Return (x, y) of the center of cell containing provided text 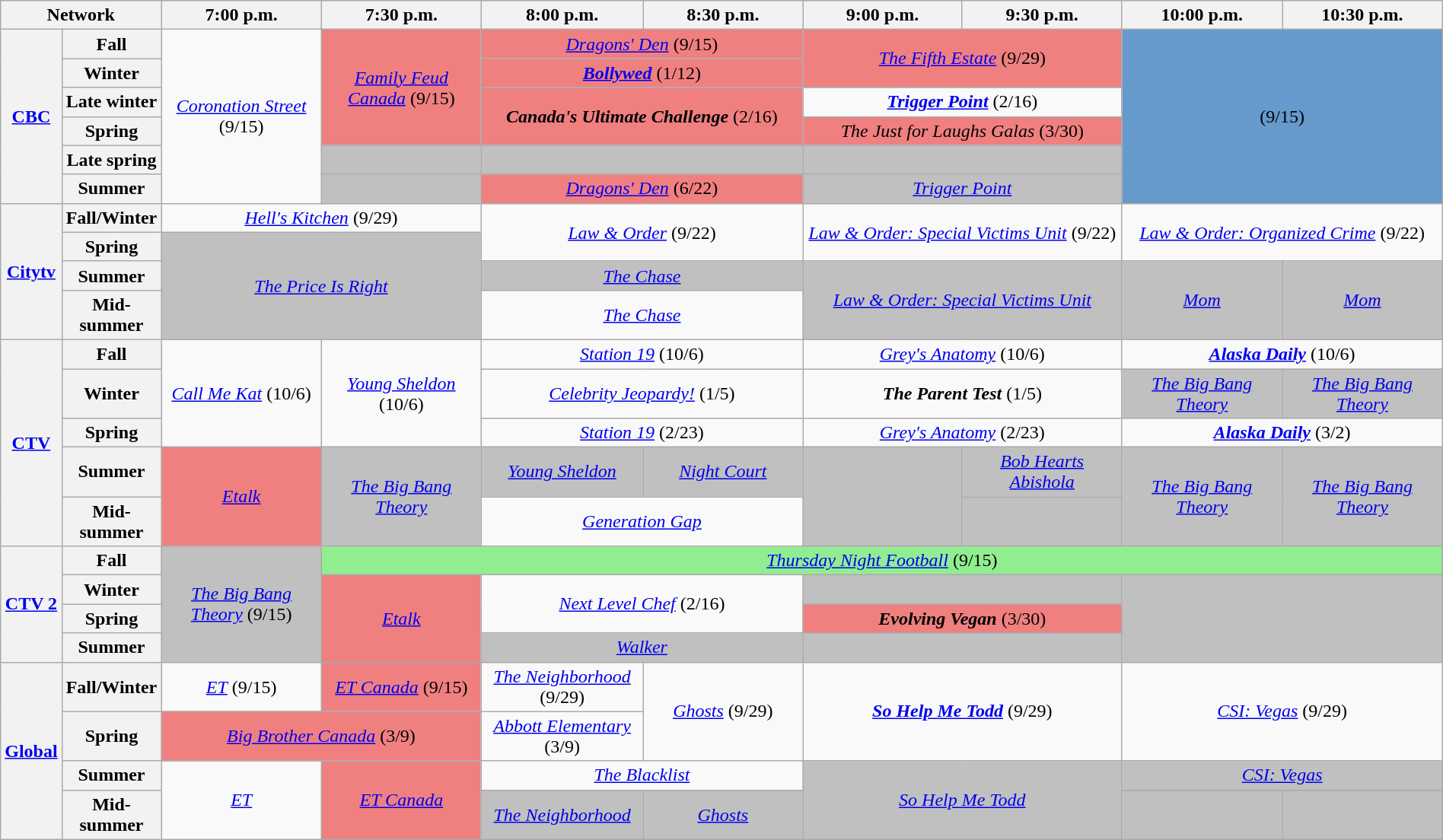
Hell's Kitchen (9/29) (321, 218)
Law & Order: Organized Crime (9/22) (1282, 232)
CSI: Vegas (9/29) (1282, 711)
Grey's Anatomy (2/23) (962, 433)
Alaska Daily (3/2) (1282, 433)
7:30 p.m. (402, 15)
ET Canada (402, 800)
Station 19 (2/23) (642, 433)
Network (81, 15)
Station 19 (10/6) (642, 354)
CTV 2 (31, 604)
CBC (31, 116)
So Help Me Todd (962, 800)
ET (9/15) (242, 686)
Citytv (31, 271)
The Neighborhood (9/29) (562, 686)
So Help Me Todd (9/29) (962, 711)
Walker (642, 647)
7:00 p.m. (242, 15)
Law & Order: Special Victims Unit (962, 300)
Law & Order (9/22) (642, 232)
Big Brother Canada (3/9) (321, 737)
Call Me Kat (10/6) (242, 393)
Young Sheldon (562, 472)
Dragons' Den (9/15) (642, 44)
Trigger Point (962, 189)
The Just for Laughs Galas (3/30) (962, 131)
The Parent Test (1/5) (962, 393)
Ghosts (723, 814)
Family Feud Canada (9/15) (402, 87)
The Fifth Estate (9/29) (962, 59)
Late winter (111, 102)
The Big Bang Theory (9/15) (242, 604)
10:00 p.m. (1202, 15)
Coronation Street (9/15) (242, 116)
Alaska Daily (10/6) (1282, 354)
CSI: Vegas (1282, 775)
(9/15) (1282, 116)
The Price Is Right (321, 286)
CTV (31, 443)
9:30 p.m. (1042, 15)
ET Canada (9/15) (402, 686)
Bob Hearts Abishola (1042, 472)
Abbott Elementary (3/9) (562, 737)
Law & Order: Special Victims Unit (9/22) (962, 232)
Global (31, 750)
The Blacklist (642, 775)
Dragons' Den (6/22) (642, 189)
8:30 p.m. (723, 15)
Young Sheldon (10/6) (402, 393)
ET (242, 800)
Ghosts (9/29) (723, 711)
Next Level Chef (2/16) (642, 604)
Celebrity Jeopardy! (1/5) (642, 393)
The Neighborhood (562, 814)
Bollywed (1/12) (642, 73)
Grey's Anatomy (10/6) (962, 354)
8:00 p.m. (562, 15)
Trigger Point (2/16) (962, 102)
Canada's Ultimate Challenge (2/16) (642, 116)
Night Court (723, 472)
9:00 p.m. (883, 15)
Evolving Vegan (3/30) (962, 619)
Late spring (111, 160)
10:30 p.m. (1362, 15)
Generation Gap (642, 522)
Thursday Night Football (9/15) (883, 561)
